For the text-containing cell, return its midpoint in [X, Y] coordinate format. 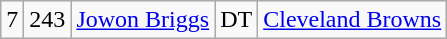
Cleveland Browns [352, 20]
243 [48, 20]
7 [12, 20]
Jowon Briggs [143, 20]
DT [236, 20]
